Locate the cell with the specified text and output its (X, Y) center coordinate. 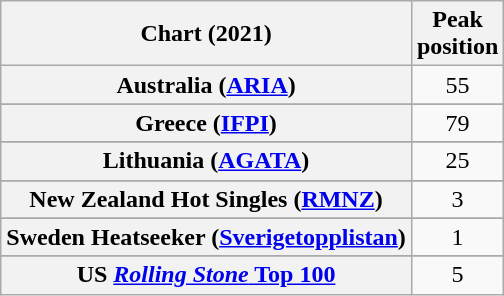
25 (457, 161)
US Rolling Stone Top 100 (206, 275)
55 (457, 85)
Chart (2021) (206, 34)
1 (457, 237)
Greece (IFPI) (206, 123)
79 (457, 123)
Peakposition (457, 34)
3 (457, 199)
Australia (ARIA) (206, 85)
New Zealand Hot Singles (RMNZ) (206, 199)
Lithuania (AGATA) (206, 161)
5 (457, 275)
Sweden Heatseeker (Sverigetopplistan) (206, 237)
